Determine the (x, y) coordinate at the center of the cell enclosing the given text.  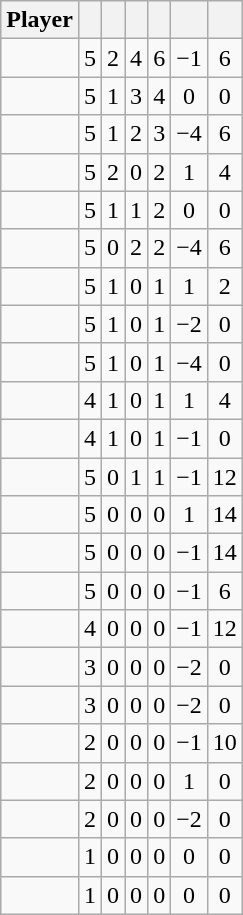
10 (224, 743)
Player (40, 20)
